Return [x, y] of the center of cell containing provided text 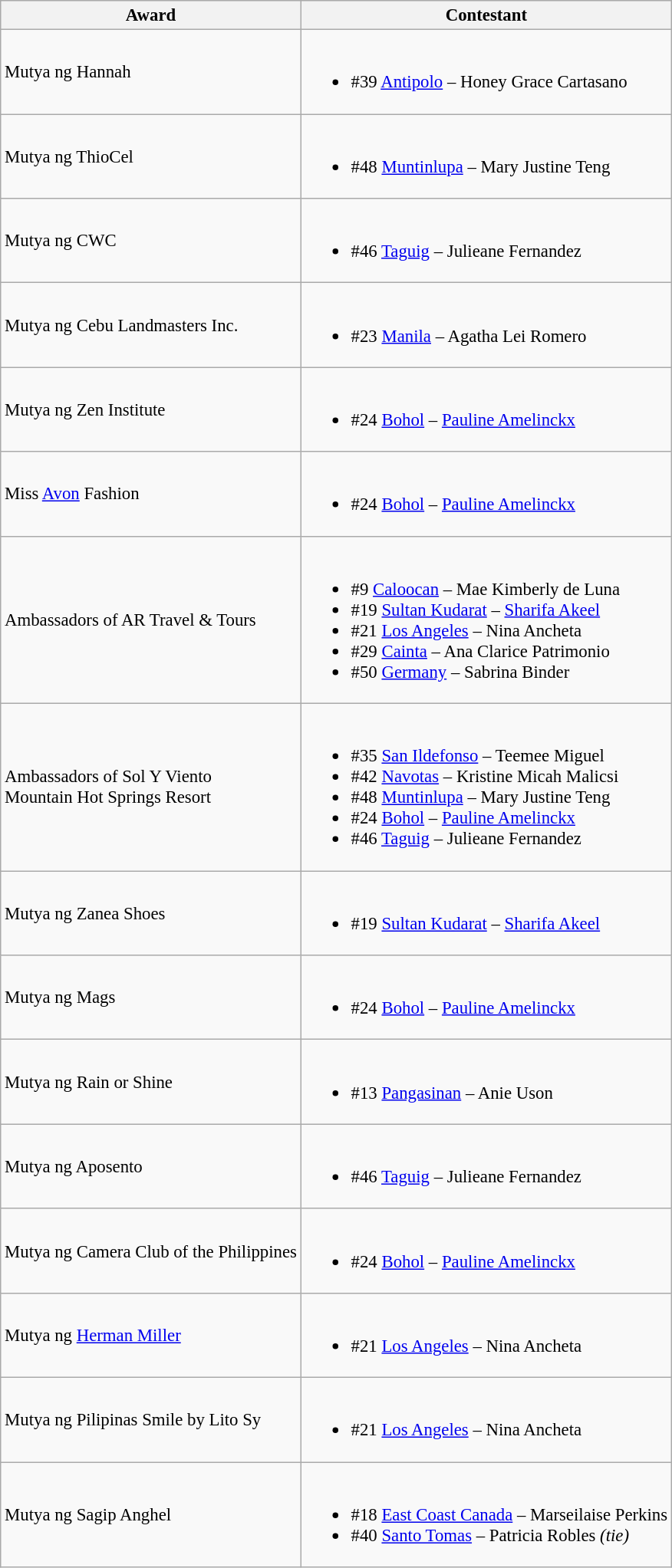
Mutya ng Rain or Shine [151, 1082]
Ambassadors of Sol Y VientoMountain Hot Springs Resort [151, 787]
#39 Antipolo – Honey Grace Cartasano [486, 72]
Contestant [486, 15]
#19 Sultan Kudarat – Sharifa Akeel [486, 913]
Mutya ng Pilipinas Smile by Lito Sy [151, 1420]
Award [151, 15]
Miss Avon Fashion [151, 494]
Mutya ng Mags [151, 998]
Ambassadors of AR Travel & Tours [151, 620]
Mutya ng CWC [151, 241]
#13 Pangasinan – Anie Uson [486, 1082]
Mutya ng Aposento [151, 1166]
Mutya ng Cebu Landmasters Inc. [151, 325]
#18 East Coast Canada – Marseilaise Perkins#40 Santo Tomas – Patricia Robles (tie) [486, 1515]
Mutya ng Hannah [151, 72]
Mutya ng Zanea Shoes [151, 913]
#23 Manila – Agatha Lei Romero [486, 325]
Mutya ng Sagip Anghel [151, 1515]
Mutya ng Herman Miller [151, 1336]
#48 Muntinlupa – Mary Justine Teng [486, 156]
Mutya ng Camera Club of the Philippines [151, 1251]
Mutya ng Zen Institute [151, 409]
Mutya ng ThioCel [151, 156]
